Extract the (X, Y) coordinate from the center of the cell holding the provided text.  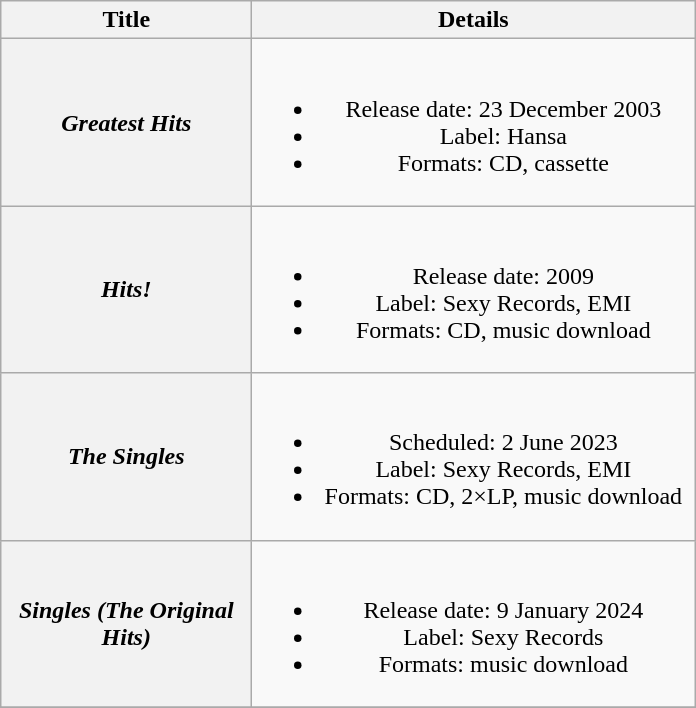
Singles (The Original Hits) (126, 624)
Release date: 23 December 2003Label: HansaFormats: CD, cassette (474, 122)
Details (474, 20)
Release date: 9 January 2024Label: Sexy RecordsFormats: music download (474, 624)
The Singles (126, 456)
Hits! (126, 290)
Scheduled: 2 June 2023Label: Sexy Records, EMIFormats: CD, 2×LP, music download (474, 456)
Title (126, 20)
Release date: 2009Label: Sexy Records, EMIFormats: CD, music download (474, 290)
Greatest Hits (126, 122)
